Return [x, y] of the center of cell containing provided text 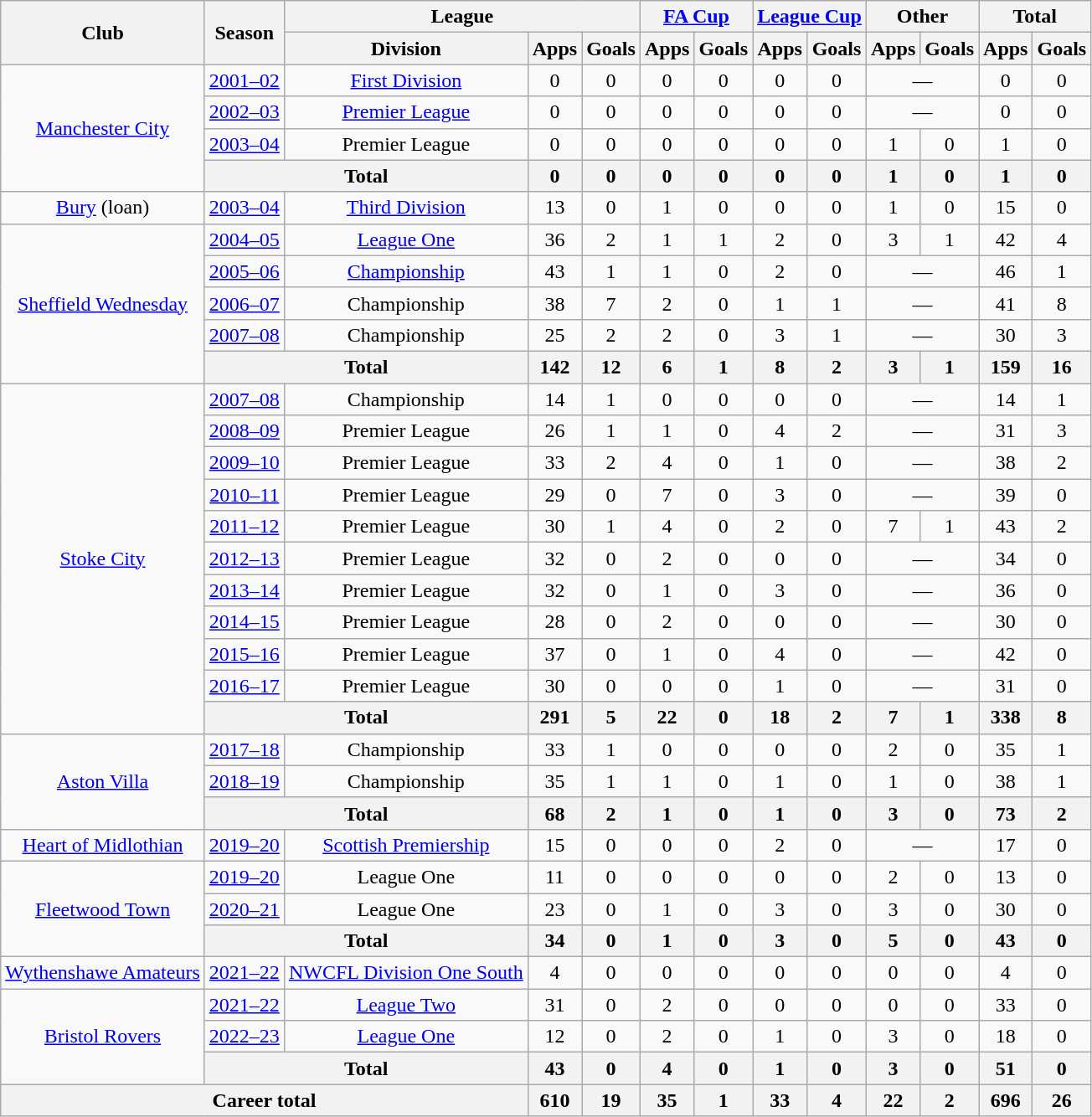
Sheffield Wednesday [103, 303]
League Two [405, 1005]
Stoke City [103, 559]
16 [1062, 367]
2004–05 [245, 239]
17 [1006, 845]
23 [554, 909]
2008–09 [245, 431]
2017–18 [245, 749]
FA Cup [696, 17]
46 [1006, 271]
696 [1006, 1100]
Other [922, 17]
28 [554, 622]
2020–21 [245, 909]
25 [554, 335]
19 [611, 1100]
159 [1006, 367]
29 [554, 495]
League Cup [810, 17]
NWCFL Division One South [405, 973]
291 [554, 718]
2011–12 [245, 527]
Club [103, 33]
2016–17 [245, 686]
610 [554, 1100]
Fleetwood Town [103, 909]
142 [554, 367]
Division [405, 49]
2010–11 [245, 495]
2015–16 [245, 654]
338 [1006, 718]
41 [1006, 303]
2006–07 [245, 303]
37 [554, 654]
6 [667, 367]
Manchester City [103, 128]
League [462, 17]
11 [554, 877]
Third Division [405, 208]
51 [1006, 1068]
2018–19 [245, 781]
2022–23 [245, 1037]
Bristol Rovers [103, 1037]
2002–03 [245, 112]
Bury (loan) [103, 208]
Aston Villa [103, 781]
2012–13 [245, 558]
Career total [265, 1100]
2009–10 [245, 463]
2005–06 [245, 271]
2014–15 [245, 622]
Season [245, 33]
Wythenshawe Amateurs [103, 973]
39 [1006, 495]
First Division [405, 80]
Heart of Midlothian [103, 845]
73 [1006, 813]
2001–02 [245, 80]
Scottish Premiership [405, 845]
68 [554, 813]
2013–14 [245, 590]
